Determine the [X, Y] coordinate at the center of the cell enclosing the given text.  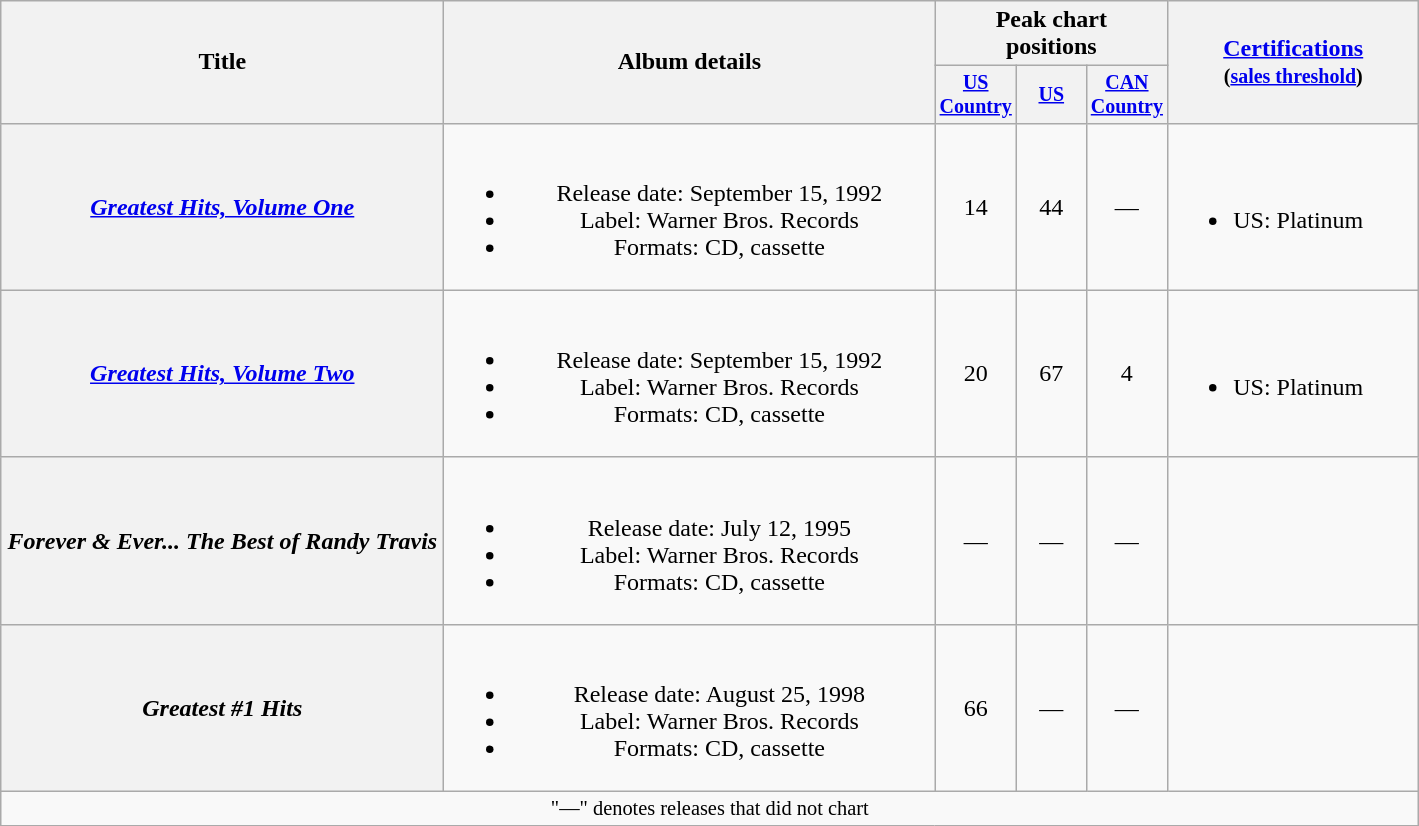
Album details [690, 62]
20 [976, 374]
Greatest Hits, Volume Two [222, 374]
Forever & Ever... The Best of Randy Travis [222, 540]
CAN Country [1127, 94]
US Country [976, 94]
67 [1052, 374]
Peak chartpositions [1052, 34]
44 [1052, 206]
Title [222, 62]
Certifications(sales threshold) [1294, 62]
US [1052, 94]
4 [1127, 374]
Greatest Hits, Volume One [222, 206]
Release date: August 25, 1998Label: Warner Bros. RecordsFormats: CD, cassette [690, 708]
"—" denotes releases that did not chart [710, 809]
14 [976, 206]
66 [976, 708]
Greatest #1 Hits [222, 708]
Release date: July 12, 1995Label: Warner Bros. RecordsFormats: CD, cassette [690, 540]
